From the cell containing the given text, extract its center point as [x, y] coordinate. 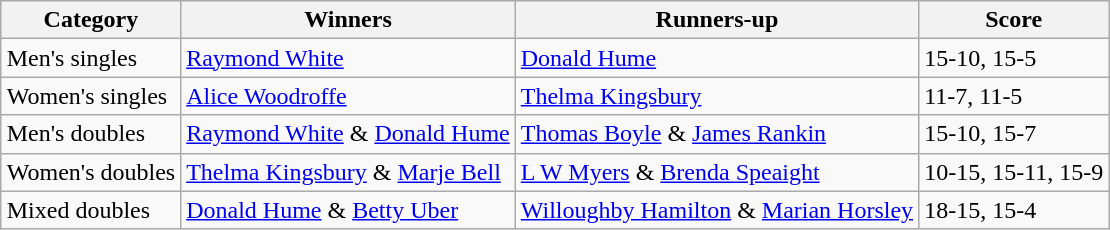
Donald Hume [716, 58]
Women's singles [90, 96]
Men's singles [90, 58]
Alice Woodroffe [348, 96]
Donald Hume & Betty Uber [348, 210]
18-15, 15-4 [1014, 210]
Women's doubles [90, 172]
Thelma Kingsbury [716, 96]
Winners [348, 20]
Willoughby Hamilton & Marian Horsley [716, 210]
Score [1014, 20]
Thomas Boyle & James Rankin [716, 134]
Men's doubles [90, 134]
L W Myers & Brenda Speaight [716, 172]
Category [90, 20]
Runners-up [716, 20]
15-10, 15-7 [1014, 134]
Thelma Kingsbury & Marje Bell [348, 172]
15-10, 15-5 [1014, 58]
Raymond White [348, 58]
11-7, 11-5 [1014, 96]
Mixed doubles [90, 210]
Raymond White & Donald Hume [348, 134]
10-15, 15-11, 15-9 [1014, 172]
